Capture the cell that displays the provided text and extract its (x, y) central coordinate. 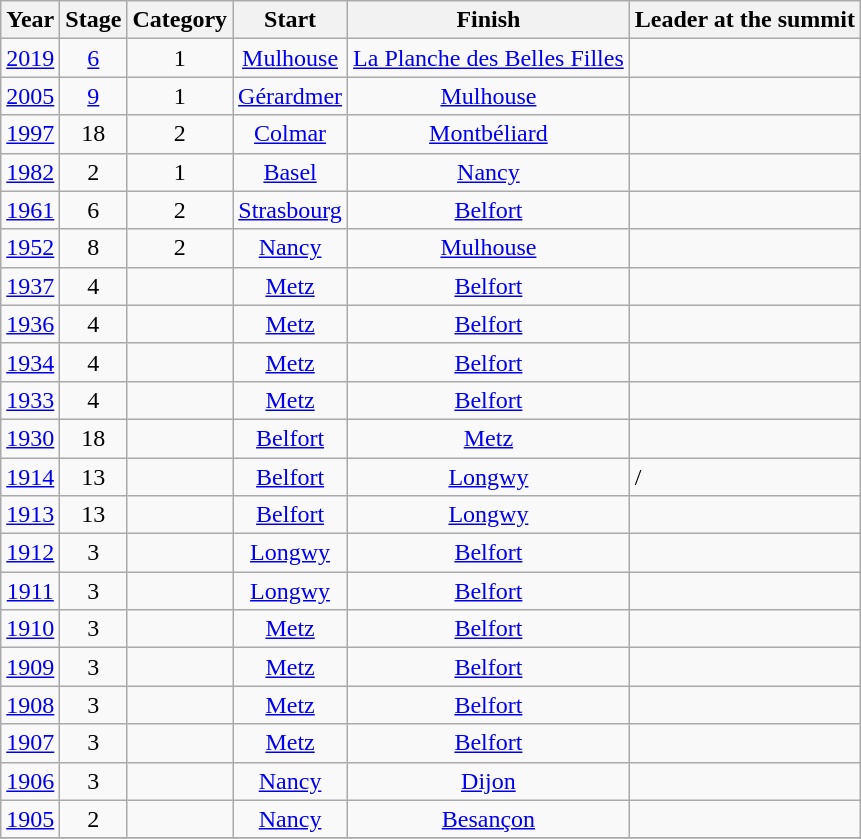
1937 (30, 286)
1913 (30, 515)
/ (744, 477)
1997 (30, 134)
Gérardmer (290, 96)
1905 (30, 819)
1907 (30, 743)
9 (94, 96)
1912 (30, 553)
2005 (30, 96)
2019 (30, 58)
Montbéliard (489, 134)
1906 (30, 781)
1911 (30, 591)
8 (94, 248)
Basel (290, 172)
Colmar (290, 134)
Start (290, 20)
1909 (30, 667)
1961 (30, 210)
Year (30, 20)
Dijon (489, 781)
1930 (30, 438)
Strasbourg (290, 210)
1936 (30, 324)
Leader at the summit (744, 20)
La Planche des Belles Filles (489, 58)
Stage (94, 20)
1910 (30, 629)
1908 (30, 705)
1914 (30, 477)
1952 (30, 248)
1933 (30, 400)
Category (180, 20)
Finish (489, 20)
1982 (30, 172)
1934 (30, 362)
Besançon (489, 819)
